Provide the (x, y) coordinate of the cell's center where the given text is located.  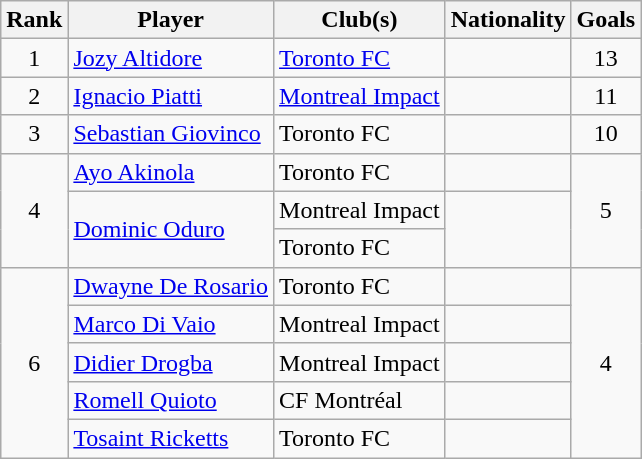
Sebastian Giovinco (171, 134)
Nationality (508, 20)
Jozy Altidore (171, 58)
Rank (34, 20)
Tosaint Ricketts (171, 438)
Marco Di Vaio (171, 324)
11 (606, 96)
Ayo Akinola (171, 172)
2 (34, 96)
6 (34, 362)
Goals (606, 20)
Romell Quioto (171, 400)
Didier Drogba (171, 362)
Player (171, 20)
10 (606, 134)
Ignacio Piatti (171, 96)
CF Montréal (360, 400)
Club(s) (360, 20)
5 (606, 210)
Dwayne De Rosario (171, 286)
Dominic Oduro (171, 229)
3 (34, 134)
13 (606, 58)
1 (34, 58)
